Search for the cell housing the specified text and yield its [x, y] center coordinate. 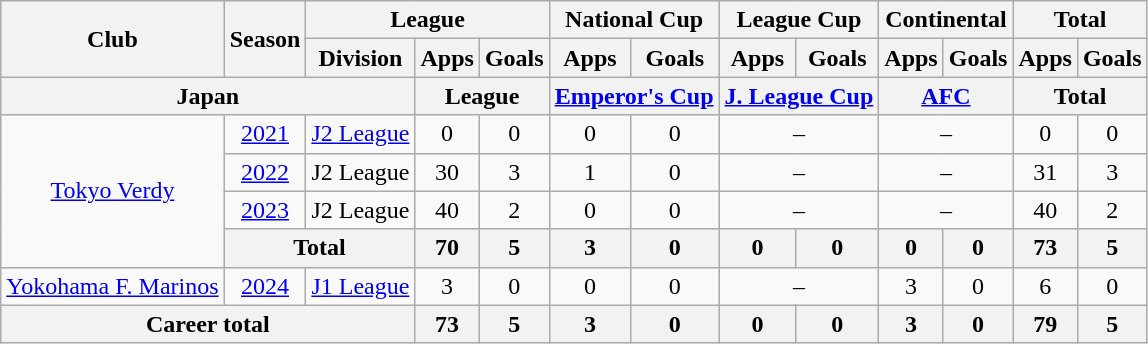
League Cup [799, 20]
AFC [946, 96]
Career total [208, 324]
2021 [265, 134]
2023 [265, 210]
Tokyo Verdy [112, 191]
1 [590, 172]
J. League Cup [799, 96]
31 [1045, 172]
70 [447, 248]
79 [1045, 324]
J1 League [360, 286]
Yokohama F. Marinos [112, 286]
Division [360, 58]
Club [112, 39]
2024 [265, 286]
6 [1045, 286]
National Cup [634, 20]
Continental [946, 20]
Japan [208, 96]
Emperor's Cup [634, 96]
30 [447, 172]
2022 [265, 172]
Season [265, 39]
